From the cell containing the given text, extract its center point as [x, y] coordinate. 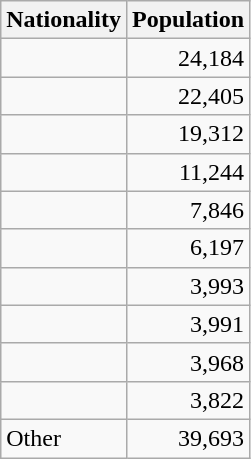
3,968 [188, 362]
3,991 [188, 324]
Nationality [64, 20]
3,822 [188, 400]
22,405 [188, 96]
6,197 [188, 248]
7,846 [188, 210]
Population [188, 20]
3,993 [188, 286]
24,184 [188, 58]
Other [64, 438]
39,693 [188, 438]
19,312 [188, 134]
11,244 [188, 172]
